Determine the (x, y) coordinate at the center of the cell enclosing the given text.  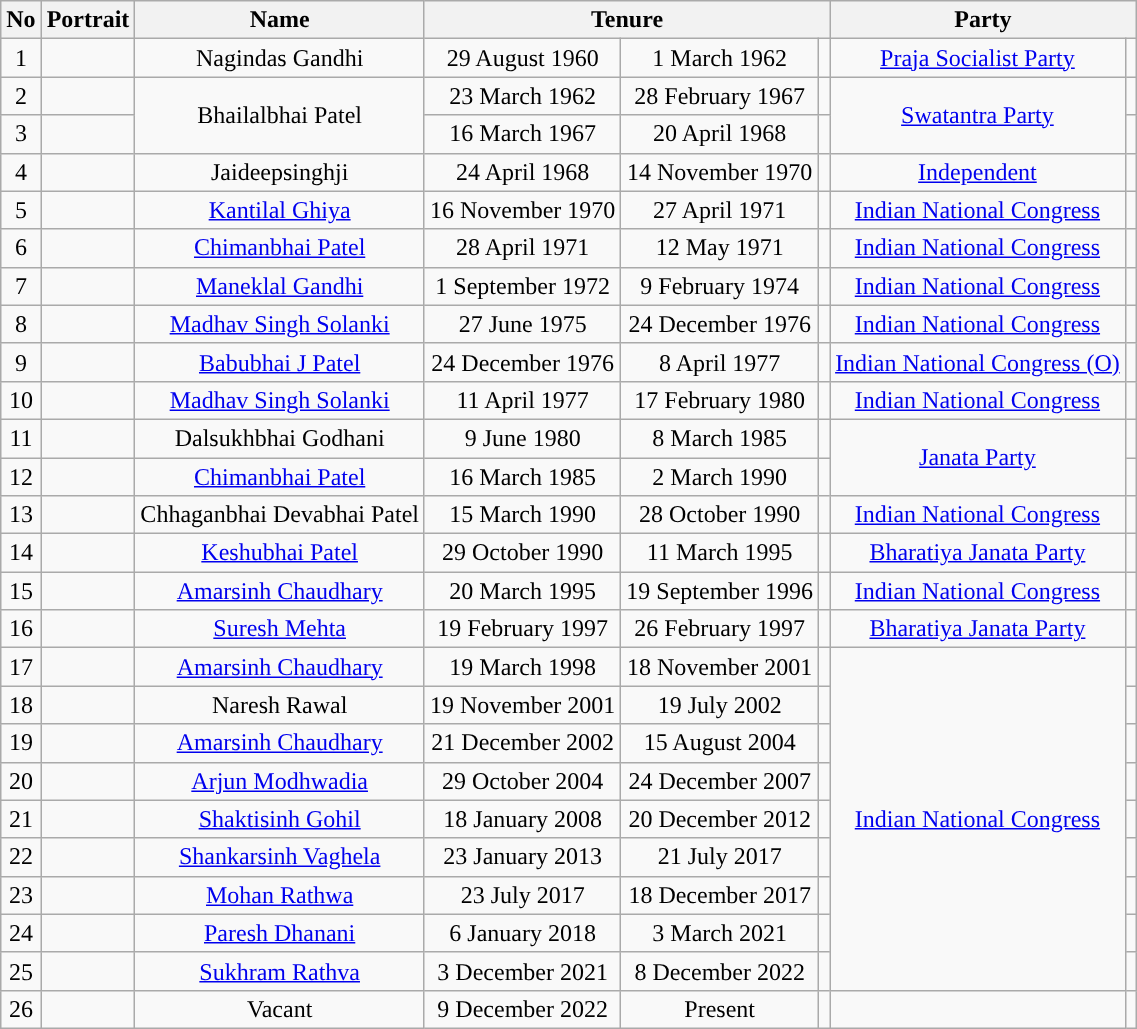
8 December 2022 (720, 971)
Bhailalbhai Patel (280, 115)
5 (21, 210)
2 March 1990 (720, 477)
3 December 2021 (522, 971)
10 (21, 400)
14 (21, 553)
7 (21, 286)
1 September 1972 (522, 286)
9 December 2022 (522, 1009)
2 (21, 96)
25 (21, 971)
9 June 1980 (522, 438)
18 December 2017 (720, 895)
3 March 2021 (720, 933)
18 November 2001 (720, 667)
Swatantra Party (978, 115)
13 (21, 515)
15 March 1990 (522, 515)
Independent (978, 172)
17 February 1980 (720, 400)
Janata Party (978, 457)
19 (21, 743)
12 May 1971 (720, 248)
No (21, 20)
18 January 2008 (522, 819)
28 October 1990 (720, 515)
1 March 1962 (720, 58)
23 (21, 895)
Keshubhai Patel (280, 553)
26 February 1997 (720, 629)
6 January 2018 (522, 933)
29 October 2004 (522, 781)
11 (21, 438)
11 April 1977 (522, 400)
21 December 2002 (522, 743)
14 November 1970 (720, 172)
24 December 2007 (720, 781)
20 April 1968 (720, 134)
1 (21, 58)
17 (21, 667)
3 (21, 134)
12 (21, 477)
18 (21, 705)
Indian National Congress (O) (978, 362)
4 (21, 172)
Mohan Rathwa (280, 895)
Dalsukhbhai Godhani (280, 438)
Portrait (88, 20)
Paresh Dhanani (280, 933)
15 (21, 591)
Party (984, 20)
Sukhram Rathva (280, 971)
9 February 1974 (720, 286)
16 March 1985 (522, 477)
9 (21, 362)
Jaideepsinghji (280, 172)
20 December 2012 (720, 819)
Arjun Modhwadia (280, 781)
23 July 2017 (522, 895)
28 February 1967 (720, 96)
Maneklal Gandhi (280, 286)
Babubhai J Patel (280, 362)
Nagindas Gandhi (280, 58)
8 (21, 324)
Praja Socialist Party (978, 58)
23 January 2013 (522, 857)
28 April 1971 (522, 248)
27 June 1975 (522, 324)
20 (21, 781)
16 November 1970 (522, 210)
8 April 1977 (720, 362)
Shankarsinh Vaghela (280, 857)
Vacant (280, 1009)
26 (21, 1009)
Kantilal Ghiya (280, 210)
19 September 1996 (720, 591)
29 August 1960 (522, 58)
16 (21, 629)
Naresh Rawal (280, 705)
Shaktisinh Gohil (280, 819)
Tenure (626, 20)
Chhaganbhai Devabhai Patel (280, 515)
22 (21, 857)
21 July 2017 (720, 857)
Name (280, 20)
19 February 1997 (522, 629)
16 March 1967 (522, 134)
Suresh Mehta (280, 629)
8 March 1985 (720, 438)
Present (720, 1009)
20 March 1995 (522, 591)
11 March 1995 (720, 553)
24 April 1968 (522, 172)
19 March 1998 (522, 667)
19 November 2001 (522, 705)
6 (21, 248)
19 July 2002 (720, 705)
27 April 1971 (720, 210)
29 October 1990 (522, 553)
21 (21, 819)
23 March 1962 (522, 96)
15 August 2004 (720, 743)
24 (21, 933)
